Scan for the cell matching the given text and deliver its (X, Y) coordinate at center. 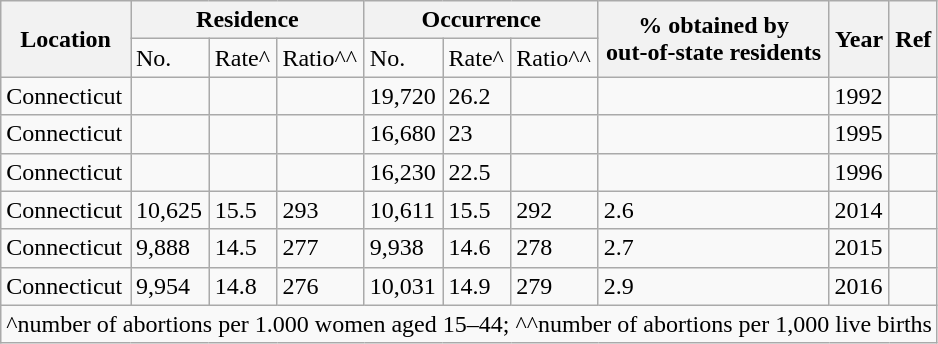
2.9 (714, 286)
2016 (859, 286)
23 (477, 134)
278 (554, 248)
10,031 (404, 286)
279 (554, 286)
Year (859, 39)
293 (320, 210)
10,625 (170, 210)
292 (554, 210)
14.5 (243, 248)
2.7 (714, 248)
22.5 (477, 172)
2015 (859, 248)
1995 (859, 134)
Residence (247, 20)
2.6 (714, 210)
14.9 (477, 286)
2014 (859, 210)
9,954 (170, 286)
Ref (913, 39)
Occurrence (481, 20)
276 (320, 286)
10,611 (404, 210)
16,230 (404, 172)
9,938 (404, 248)
19,720 (404, 96)
277 (320, 248)
1992 (859, 96)
16,680 (404, 134)
9,888 (170, 248)
^number of abortions per 1.000 women aged 15–44; ^^number of abortions per 1,000 live births (470, 324)
1996 (859, 172)
% obtained byout-of-state residents (714, 39)
14.6 (477, 248)
Location (66, 39)
26.2 (477, 96)
14.8 (243, 286)
